Return (x, y) of the center of cell containing provided text 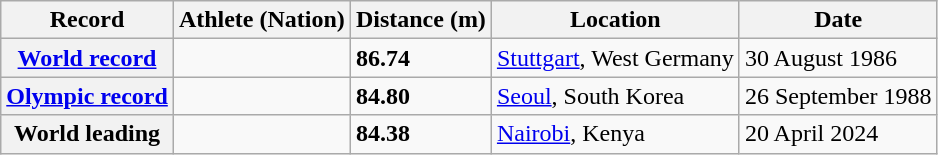
World leading (88, 134)
Distance (m) (420, 20)
84.38 (420, 134)
Location (615, 20)
Stuttgart, West Germany (615, 58)
Olympic record (88, 96)
20 April 2024 (838, 134)
World record (88, 58)
Record (88, 20)
Athlete (Nation) (262, 20)
26 September 1988 (838, 96)
84.80 (420, 96)
30 August 1986 (838, 58)
Seoul, South Korea (615, 96)
Nairobi, Kenya (615, 134)
Date (838, 20)
86.74 (420, 58)
